Identify which cell holds the provided text, then report its (X, Y) central coordinate. 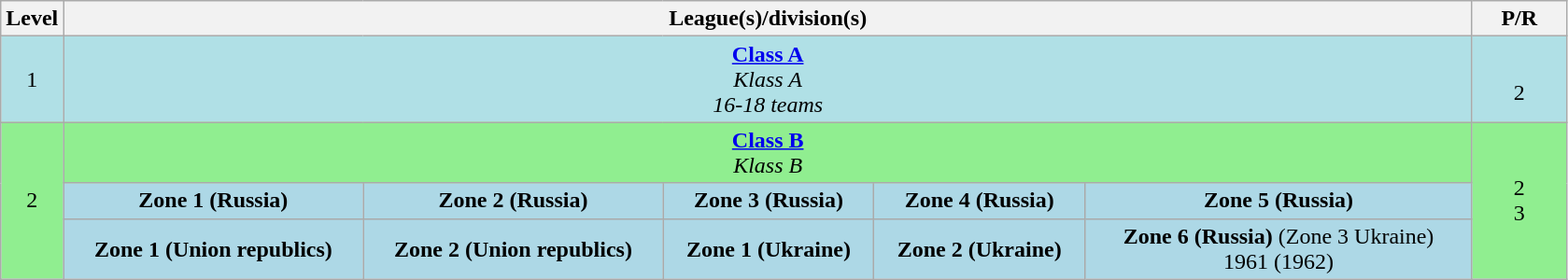
Zone 6 (Russia) (Zone 3 Ukraine)1961 (1962) (1279, 248)
Zone 3 (Russia) (769, 201)
P/R (1519, 19)
Zone 2 (Russia) (514, 201)
Zone 4 (Russia) (980, 201)
Zone 1 (Ukraine) (769, 248)
Level (32, 19)
2 3 (1519, 201)
Class AKlass A16-18 teams (768, 79)
1 (32, 79)
Zone 5 (Russia) (1279, 201)
Zone 2 (Ukraine) (980, 248)
League(s)/division(s) (768, 19)
Zone 2 (Union republics) (514, 248)
Zone 1 (Russia) (213, 201)
Zone 1 (Union republics) (213, 248)
Class BKlass B (768, 153)
